Find where the given text appears and provide that cell's center as (X, Y) coordinate. 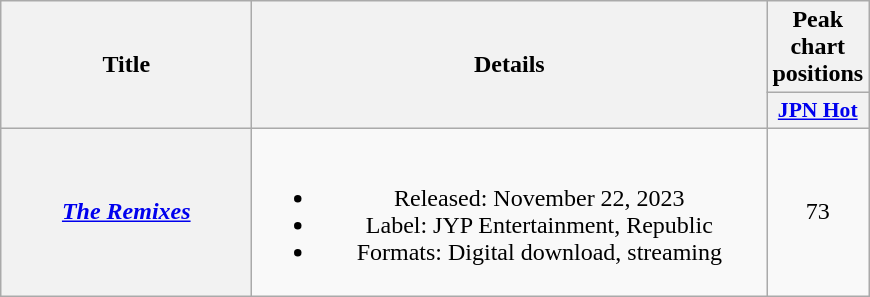
Title (126, 65)
Released: November 22, 2023Label: JYP Entertainment, RepublicFormats: Digital download, streaming (510, 212)
JPN Hot (818, 111)
73 (818, 212)
The Remixes (126, 212)
Peak chart positions (818, 47)
Details (510, 65)
